Capture the cell that displays the provided text and extract its (x, y) central coordinate. 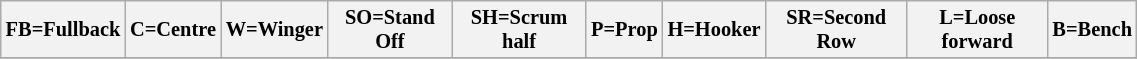
FB=Fullback (63, 29)
W=Winger (274, 29)
SO=Stand Off (390, 29)
P=Prop (624, 29)
SH=Scrum half (519, 29)
B=Bench (1092, 29)
C=Centre (173, 29)
SR=Second Row (836, 29)
H=Hooker (714, 29)
L=Loose forward (977, 29)
